Locate the cell with the specified text and output its (x, y) center coordinate. 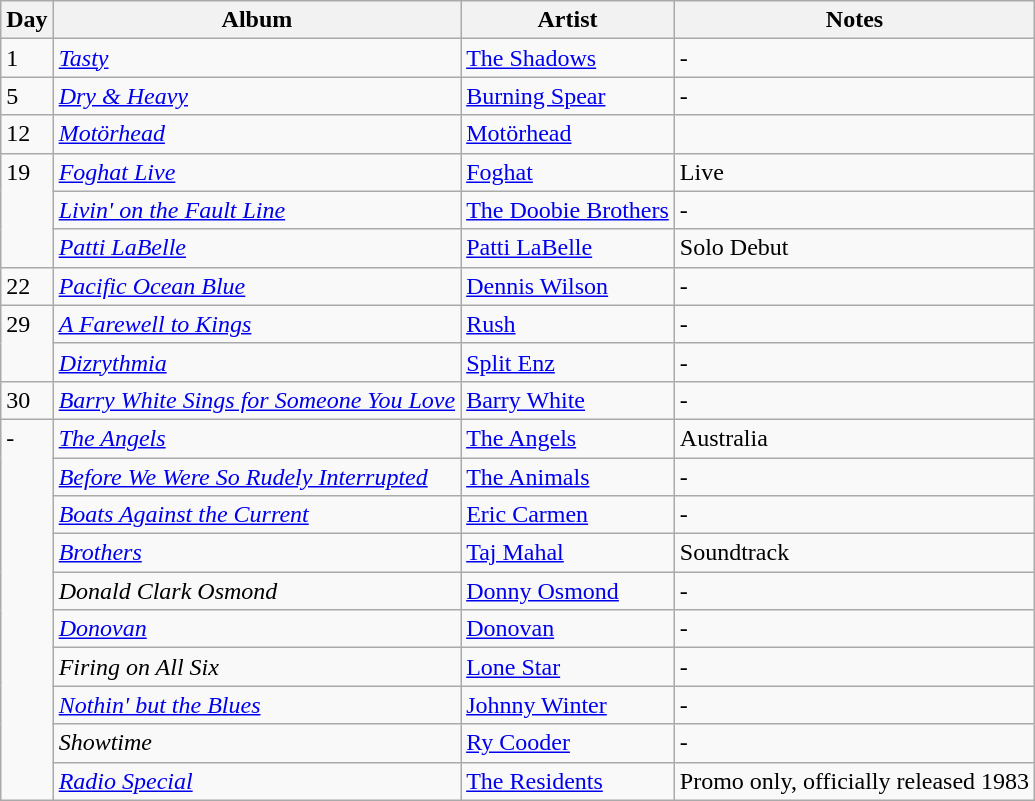
30 (27, 400)
Radio Special (256, 781)
Lone Star (568, 667)
22 (27, 286)
Boats Against the Current (256, 515)
Eric Carmen (568, 515)
Soundtrack (854, 553)
Foghat (568, 172)
Dry & Heavy (256, 96)
Before We Were So Rudely Interrupted (256, 477)
The Animals (568, 477)
29 (27, 343)
Live (854, 172)
Brothers (256, 553)
Burning Spear (568, 96)
Donny Osmond (568, 591)
The Shadows (568, 58)
Dizrythmia (256, 362)
Dennis Wilson (568, 286)
5 (27, 96)
Livin' on the Fault Line (256, 210)
Split Enz (568, 362)
Australia (854, 438)
1 (27, 58)
Solo Debut (854, 248)
12 (27, 134)
Album (256, 20)
Barry White Sings for Someone You Love (256, 400)
A Farewell to Kings (256, 324)
19 (27, 210)
Showtime (256, 743)
Notes (854, 20)
Tasty (256, 58)
Barry White (568, 400)
Artist (568, 20)
Pacific Ocean Blue (256, 286)
The Doobie Brothers (568, 210)
Promo only, officially released 1983 (854, 781)
Foghat Live (256, 172)
Rush (568, 324)
Day (27, 20)
Ry Cooder (568, 743)
Nothin' but the Blues (256, 705)
Donald Clark Osmond (256, 591)
Firing on All Six (256, 667)
Taj Mahal (568, 553)
Johnny Winter (568, 705)
The Residents (568, 781)
